Find where the given text appears and provide that cell's center as [x, y] coordinate. 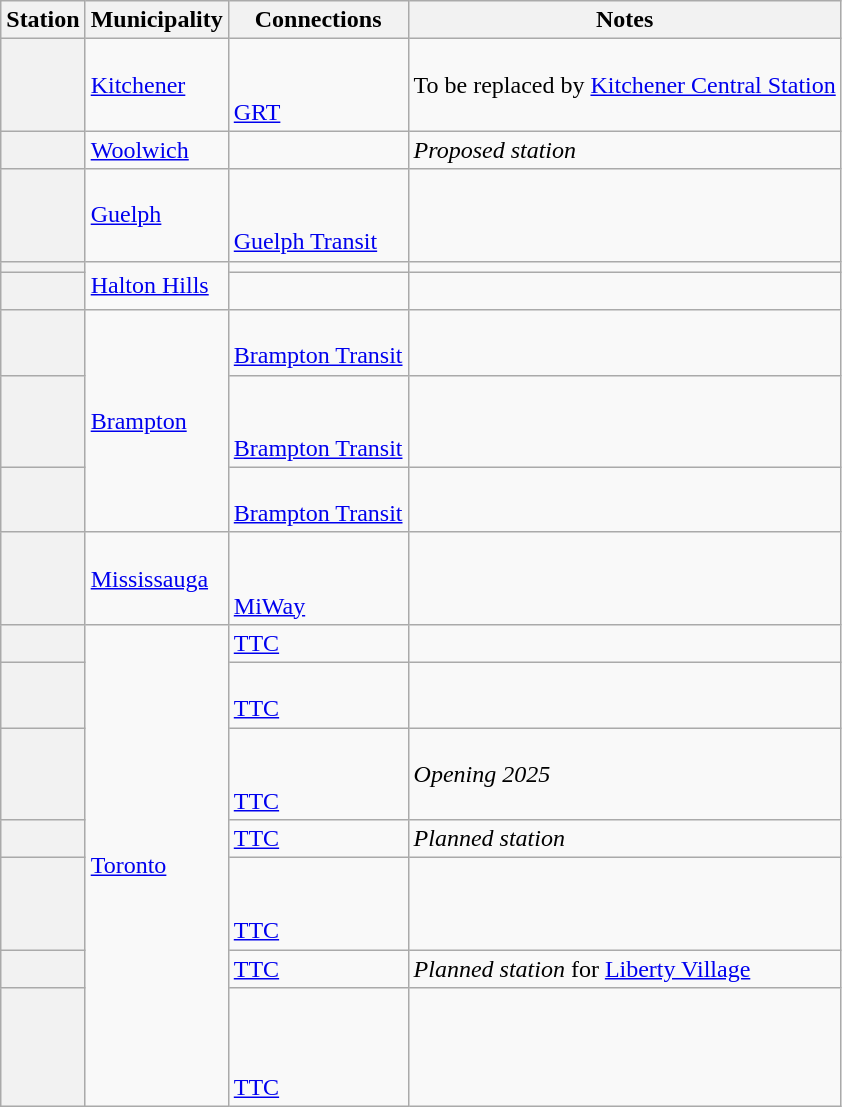
Connections [318, 20]
Planned station [624, 839]
Opening 2025 [624, 774]
Proposed station [624, 150]
Station [43, 20]
Brampton [156, 421]
Woolwich [156, 150]
Mississauga [156, 578]
Municipality [156, 20]
Halton Hills [156, 286]
Kitchener [156, 85]
Notes [624, 20]
GRT [318, 85]
MiWay [318, 578]
Guelph Transit [318, 215]
Toronto [156, 865]
Guelph [156, 215]
To be replaced by Kitchener Central Station [624, 85]
Planned station for Liberty Village [624, 969]
